Pinpoint the cell where the given text exists, returning its (X, Y) midpoint coordinate. 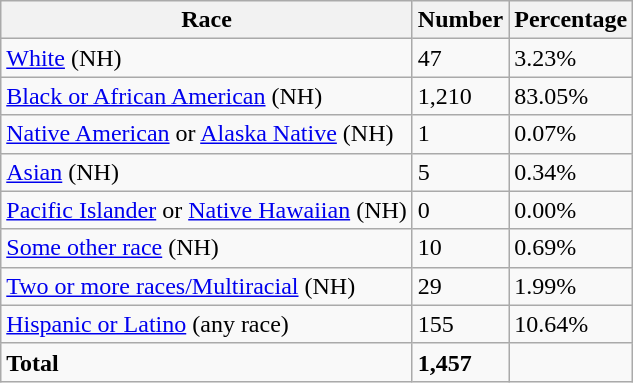
0.07% (571, 134)
0 (460, 210)
Black or African American (NH) (207, 96)
10.64% (571, 324)
5 (460, 172)
29 (460, 286)
0.69% (571, 248)
83.05% (571, 96)
1.99% (571, 286)
10 (460, 248)
Some other race (NH) (207, 248)
155 (460, 324)
White (NH) (207, 58)
0.00% (571, 210)
Total (207, 362)
Two or more races/Multiracial (NH) (207, 286)
1,457 (460, 362)
3.23% (571, 58)
Percentage (571, 20)
Number (460, 20)
1,210 (460, 96)
47 (460, 58)
1 (460, 134)
Asian (NH) (207, 172)
0.34% (571, 172)
Hispanic or Latino (any race) (207, 324)
Pacific Islander or Native Hawaiian (NH) (207, 210)
Race (207, 20)
Native American or Alaska Native (NH) (207, 134)
